For the text-containing cell, return its midpoint in [X, Y] coordinate format. 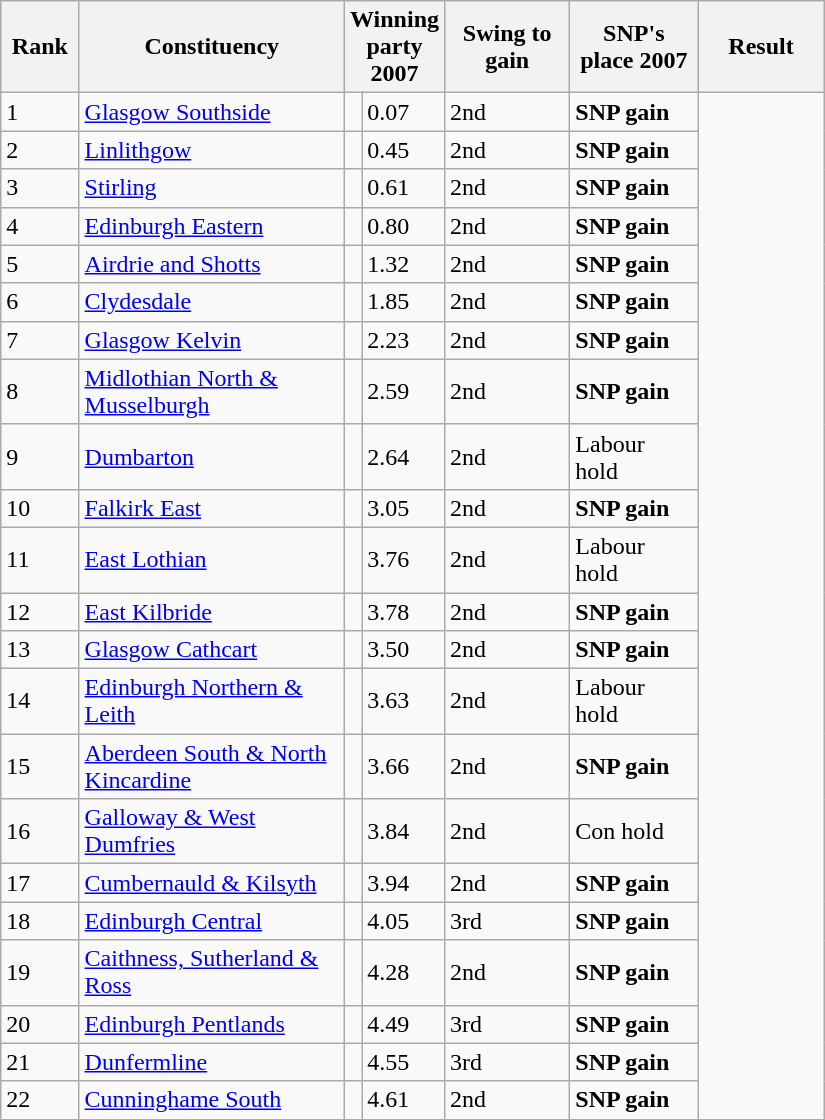
4.05 [404, 921]
3.63 [404, 702]
22 [40, 1100]
10 [40, 508]
16 [40, 832]
2.59 [404, 392]
2.64 [404, 456]
4.28 [404, 972]
Edinburgh Northern & Leith [212, 702]
3.50 [404, 650]
Linlithgow [212, 150]
4.55 [404, 1062]
Clydesdale [212, 302]
3.94 [404, 883]
Airdrie and Shotts [212, 264]
Stirling [212, 188]
Falkirk East [212, 508]
Glasgow Cathcart [212, 650]
Edinburgh Central [212, 921]
20 [40, 1024]
Dumbarton [212, 456]
0.61 [404, 188]
4 [40, 226]
Dunfermline [212, 1062]
0.07 [404, 112]
13 [40, 650]
Glasgow Kelvin [212, 340]
East Lothian [212, 560]
Edinburgh Pentlands [212, 1024]
7 [40, 340]
Galloway & West Dumfries [212, 832]
15 [40, 766]
3.84 [404, 832]
Cumbernauld & Kilsyth [212, 883]
Swing to gain [508, 47]
Cunninghame South [212, 1100]
0.80 [404, 226]
Aberdeen South & North Kincardine [212, 766]
4.49 [404, 1024]
21 [40, 1062]
14 [40, 702]
6 [40, 302]
4.61 [404, 1100]
5 [40, 264]
17 [40, 883]
3.05 [404, 508]
3.78 [404, 611]
Result [761, 47]
0.45 [404, 150]
East Kilbride [212, 611]
1.32 [404, 264]
19 [40, 972]
Con hold [634, 832]
Midlothian North & Musselburgh [212, 392]
SNP's place 2007 [634, 47]
Constituency [212, 47]
2 [40, 150]
Edinburgh Eastern [212, 226]
8 [40, 392]
Glasgow Southside [212, 112]
18 [40, 921]
3.66 [404, 766]
3.76 [404, 560]
9 [40, 456]
Rank [40, 47]
3 [40, 188]
12 [40, 611]
Caithness, Sutherland & Ross [212, 972]
2.23 [404, 340]
1 [40, 112]
1.85 [404, 302]
Winning party 2007 [395, 47]
11 [40, 560]
